Capture the cell that displays the provided text and extract its (X, Y) central coordinate. 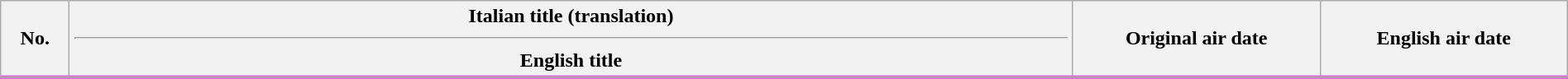
English air date (1444, 39)
No. (35, 39)
Italian title (translation)English title (571, 39)
Original air date (1196, 39)
